Identify which cell holds the provided text, then report its (X, Y) central coordinate. 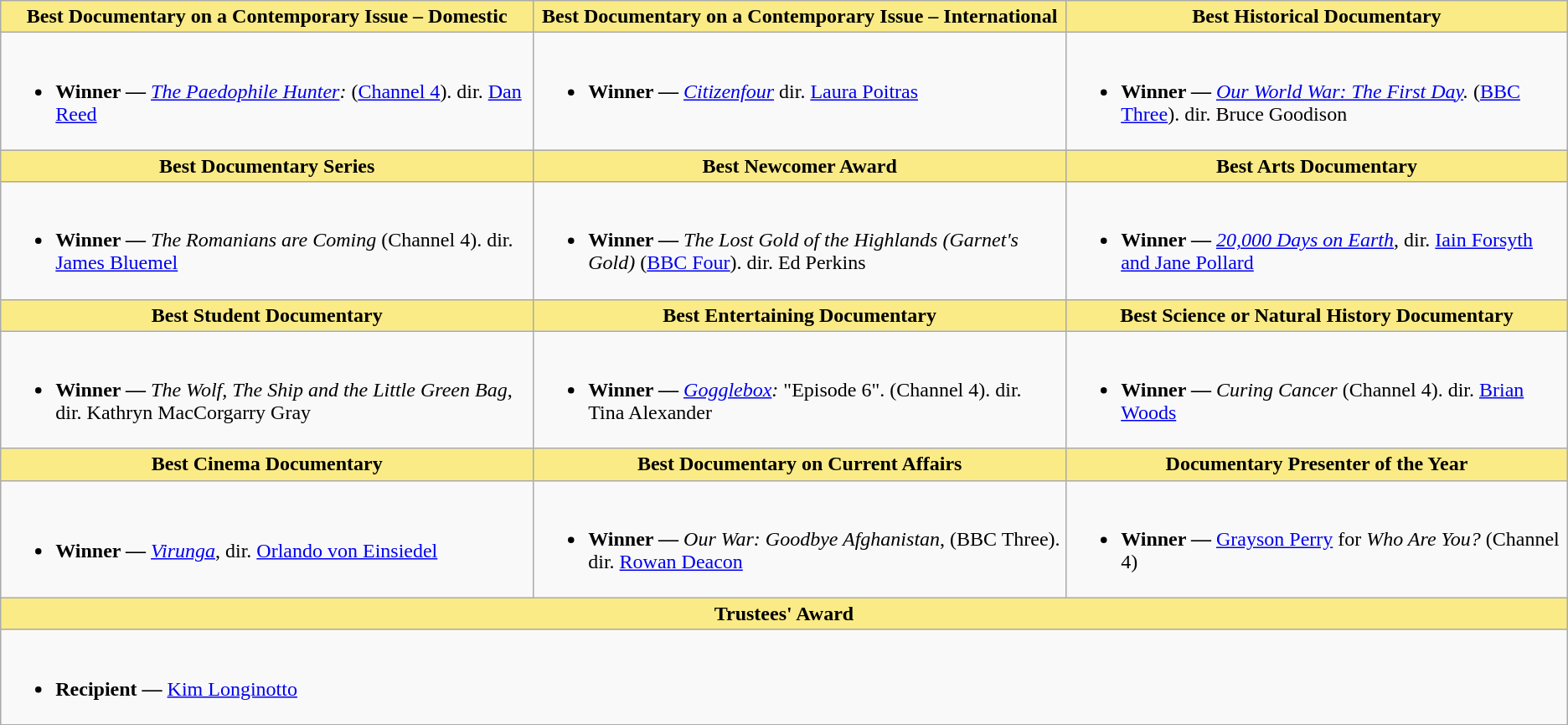
Best Arts Documentary (1317, 166)
Best Entertaining Documentary (800, 315)
Trustees' Award (784, 614)
Winner — Gogglebox: "Episode 6". (Channel 4). dir. Tina Alexander (800, 390)
Winner — Our World War: The First Day. (BBC Three). dir. Bruce Goodison (1317, 91)
Winner — The Paedophile Hunter: (Channel 4). dir. Dan Reed (267, 91)
Winner — Virunga, dir. Orlando von Einsiedel (267, 539)
Winner — 20,000 Days on Earth, dir. Iain Forsyth and Jane Pollard (1317, 241)
Winner — The Wolf, The Ship and the Little Green Bag, dir. Kathryn MacCorgarry Gray (267, 390)
Best Science or Natural History Documentary (1317, 315)
Best Documentary on Current Affairs (800, 464)
Documentary Presenter of the Year (1317, 464)
Best Documentary on a Contemporary Issue – Domestic (267, 17)
Recipient — Kim Longinotto (784, 677)
Best Documentary Series (267, 166)
Winner — Grayson Perry for Who Are You? (Channel 4) (1317, 539)
Winner — The Romanians are Coming (Channel 4). dir. James Bluemel (267, 241)
Best Newcomer Award (800, 166)
Winner — Citizenfour dir. Laura Poitras (800, 91)
Winner — Curing Cancer (Channel 4). dir. Brian Woods (1317, 390)
Best Historical Documentary (1317, 17)
Best Documentary on a Contemporary Issue – International (800, 17)
Best Cinema Documentary (267, 464)
Winner — Our War: Goodbye Afghanistan, (BBC Three). dir. Rowan Deacon (800, 539)
Winner — The Lost Gold of the Highlands (Garnet's Gold) (BBC Four). dir. Ed Perkins (800, 241)
Best Student Documentary (267, 315)
